Determine the (x, y) coordinate at the center of the cell enclosing the given text.  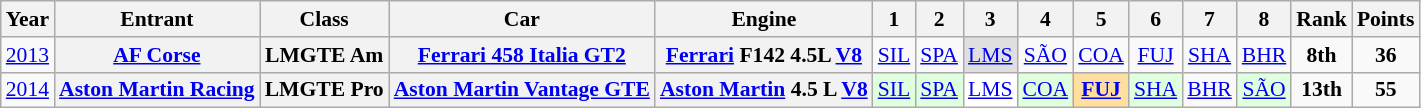
13th (1322, 90)
LMGTE Am (324, 55)
2014 (28, 90)
5 (1101, 19)
Entrant (157, 19)
8th (1322, 55)
Points (1386, 19)
3 (990, 19)
Aston Martin Racing (157, 90)
Engine (764, 19)
Class (324, 19)
7 (1210, 19)
4 (1046, 19)
AF Corse (157, 55)
LMGTE Pro (324, 90)
Rank (1322, 19)
36 (1386, 55)
Ferrari F142 4.5L V8 (764, 55)
8 (1264, 19)
1 (894, 19)
55 (1386, 90)
Aston Martin 4.5 L V8 (764, 90)
Aston Martin Vantage GTE (522, 90)
2 (939, 19)
Ferrari 458 Italia GT2 (522, 55)
Car (522, 19)
6 (1156, 19)
2013 (28, 55)
Year (28, 19)
